Find where the given text appears and provide that cell's center as (x, y) coordinate. 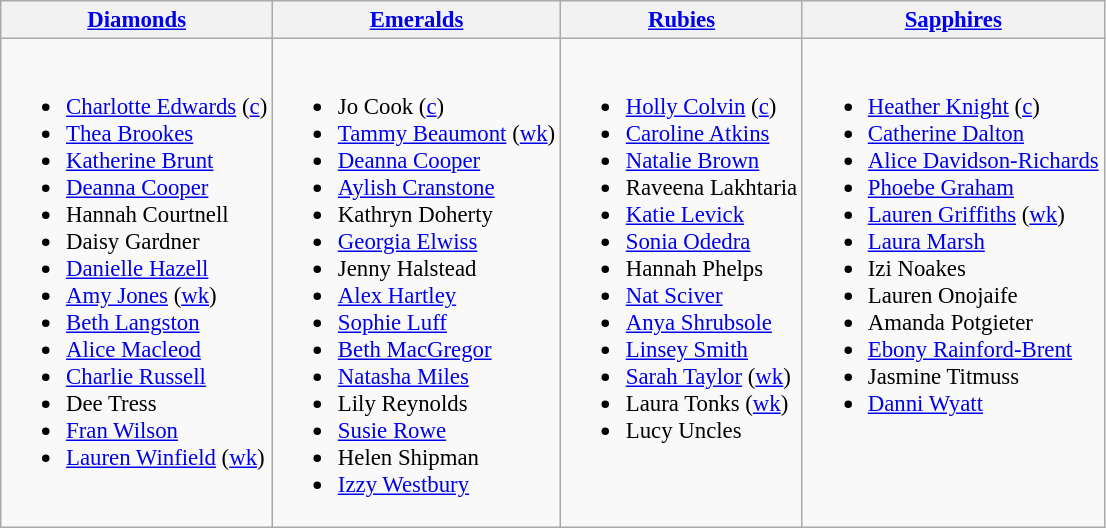
Sapphires (953, 20)
Rubies (681, 20)
Emeralds (417, 20)
Diamonds (137, 20)
